Identify which cell holds the provided text, then report its (x, y) central coordinate. 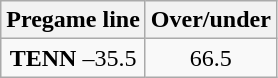
Pregame line (74, 20)
TENN –35.5 (74, 58)
66.5 (210, 58)
Over/under (210, 20)
